Identify which cell holds the provided text, then report its (x, y) central coordinate. 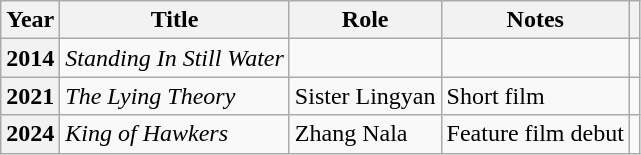
Sister Lingyan (365, 96)
Year (30, 20)
Standing In Still Water (175, 58)
The Lying Theory (175, 96)
King of Hawkers (175, 134)
Short film (535, 96)
Feature film debut (535, 134)
2024 (30, 134)
2014 (30, 58)
2021 (30, 96)
Zhang Nala (365, 134)
Notes (535, 20)
Role (365, 20)
Title (175, 20)
